Locate the cell with the specified text and output its [x, y] center coordinate. 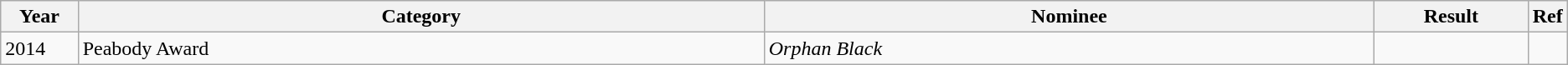
Ref [1548, 17]
Orphan Black [1069, 48]
Result [1452, 17]
Category [420, 17]
Nominee [1069, 17]
Peabody Award [420, 48]
Year [39, 17]
2014 [39, 48]
